Identify which cell holds the provided text, then report its (X, Y) central coordinate. 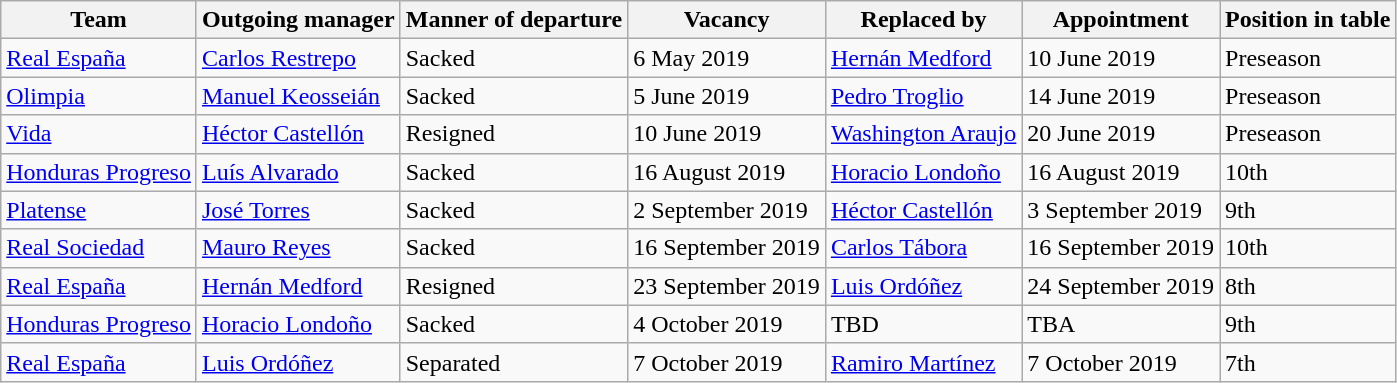
20 June 2019 (1121, 134)
Ramiro Martínez (923, 362)
Olimpia (99, 96)
Outgoing manager (298, 20)
TBA (1121, 324)
TBD (923, 324)
Manner of departure (514, 20)
Luís Alvarado (298, 172)
Carlos Tábora (923, 248)
23 September 2019 (727, 286)
Real Sociedad (99, 248)
7th (1308, 362)
6 May 2019 (727, 58)
Separated (514, 362)
Vacancy (727, 20)
Platense (99, 210)
2 September 2019 (727, 210)
Mauro Reyes (298, 248)
Appointment (1121, 20)
Vida (99, 134)
Replaced by (923, 20)
4 October 2019 (727, 324)
24 September 2019 (1121, 286)
José Torres (298, 210)
5 June 2019 (727, 96)
Manuel Keosseián (298, 96)
Position in table (1308, 20)
Team (99, 20)
3 September 2019 (1121, 210)
Carlos Restrepo (298, 58)
Pedro Troglio (923, 96)
8th (1308, 286)
Washington Araujo (923, 134)
14 June 2019 (1121, 96)
